Provide the (X, Y) coordinate of the cell's center where the given text is located.  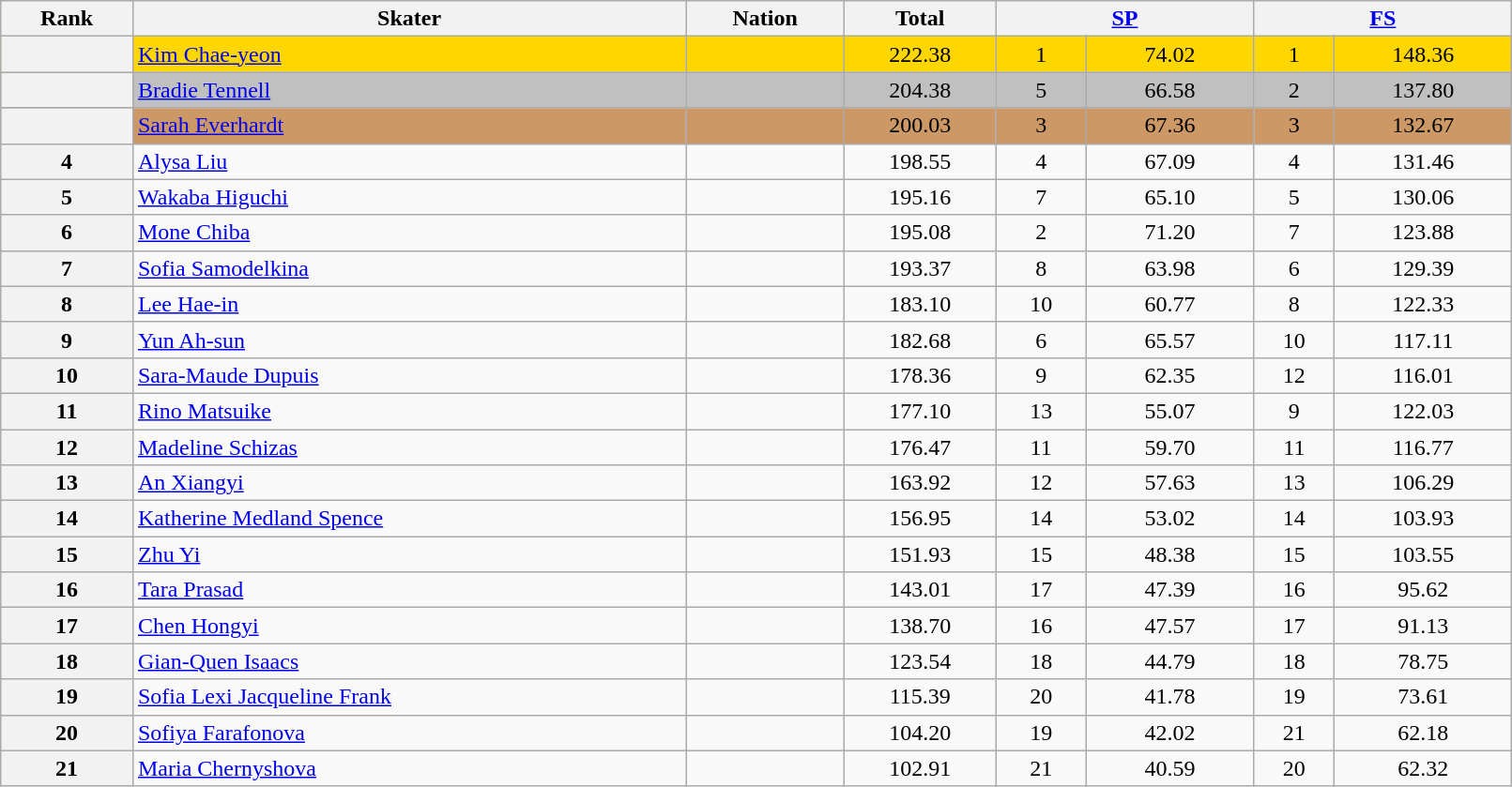
59.70 (1169, 447)
Sofia Lexi Jacqueline Frank (409, 697)
Wakaba Higuchi (409, 197)
67.36 (1169, 126)
Rino Matsuike (409, 411)
47.39 (1169, 590)
137.80 (1423, 90)
156.95 (920, 519)
Lee Hae-in (409, 304)
177.10 (920, 411)
95.62 (1423, 590)
122.33 (1423, 304)
66.58 (1169, 90)
71.20 (1169, 233)
Yun Ah-sun (409, 340)
44.79 (1169, 661)
Tara Prasad (409, 590)
62.35 (1169, 375)
117.11 (1423, 340)
40.59 (1169, 768)
129.39 (1423, 268)
An Xiangyi (409, 483)
Total (920, 19)
163.92 (920, 483)
102.91 (920, 768)
47.57 (1169, 626)
Skater (409, 19)
176.47 (920, 447)
Zhu Yi (409, 554)
Madeline Schizas (409, 447)
91.13 (1423, 626)
104.20 (920, 733)
Sara-Maude Dupuis (409, 375)
Sarah Everhardt (409, 126)
200.03 (920, 126)
42.02 (1169, 733)
138.70 (920, 626)
Bradie Tennell (409, 90)
204.38 (920, 90)
143.01 (920, 590)
103.55 (1423, 554)
62.32 (1423, 768)
60.77 (1169, 304)
222.38 (920, 54)
123.88 (1423, 233)
48.38 (1169, 554)
Chen Hongyi (409, 626)
Alysa Liu (409, 161)
195.16 (920, 197)
Sofia Samodelkina (409, 268)
131.46 (1423, 161)
123.54 (920, 661)
53.02 (1169, 519)
74.02 (1169, 54)
SP (1124, 19)
106.29 (1423, 483)
FS (1383, 19)
Mone Chiba (409, 233)
63.98 (1169, 268)
116.01 (1423, 375)
Sofiya Farafonova (409, 733)
62.18 (1423, 733)
198.55 (920, 161)
Rank (68, 19)
Maria Chernyshova (409, 768)
183.10 (920, 304)
132.67 (1423, 126)
41.78 (1169, 697)
195.08 (920, 233)
178.36 (920, 375)
65.57 (1169, 340)
Nation (766, 19)
103.93 (1423, 519)
130.06 (1423, 197)
57.63 (1169, 483)
Gian-Quen Isaacs (409, 661)
Kim Chae-yeon (409, 54)
151.93 (920, 554)
67.09 (1169, 161)
193.37 (920, 268)
73.61 (1423, 697)
122.03 (1423, 411)
55.07 (1169, 411)
65.10 (1169, 197)
Katherine Medland Spence (409, 519)
78.75 (1423, 661)
116.77 (1423, 447)
115.39 (920, 697)
182.68 (920, 340)
148.36 (1423, 54)
